Find where the given text appears and provide that cell's center as (x, y) coordinate. 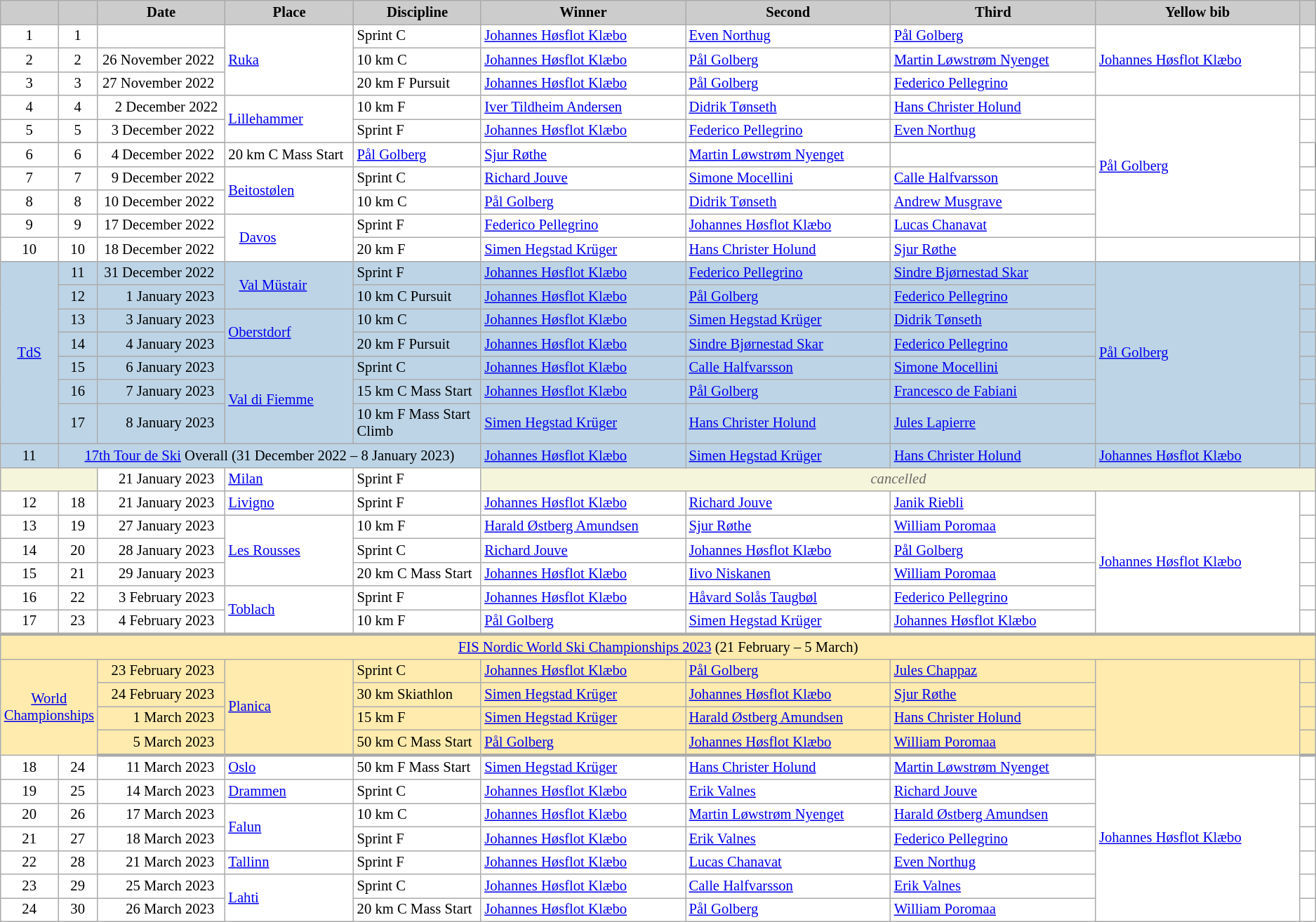
1 March 2023 (161, 718)
25 March 2023 (161, 886)
18 March 2023 (161, 839)
17th Tour de Ski Overall (31 December 2022 – 8 January 2023) (270, 455)
Andrew Musgrave (993, 201)
Tallinn (289, 862)
15 km C Mass Start (418, 391)
Falun (289, 827)
11 March 2023 (161, 766)
Livigno (289, 503)
29 (78, 886)
TdS (29, 352)
1 January 2023 (161, 297)
Discipline (418, 12)
17 December 2022 (161, 225)
Iivo Niskanen (788, 574)
Davos (289, 237)
15 km F (418, 718)
Oberstdorf (289, 332)
31 December 2022 (161, 273)
Lillehammer (289, 119)
28 (78, 862)
6 January 2023 (161, 368)
4 December 2022 (161, 154)
26 November 2022 (161, 60)
Les Rousses (289, 550)
Milan (289, 479)
14 March 2023 (161, 791)
23 February 2023 (161, 671)
8 January 2023 (161, 423)
10 December 2022 (161, 201)
Ruka (289, 59)
21 March 2023 (161, 862)
Drammen (289, 791)
World Championships (49, 707)
30 km Skiathlon (418, 694)
Toblach (289, 609)
3 December 2022 (161, 131)
Janik Riebli (993, 503)
Francesco de Fabiani (993, 391)
Val di Fiemme (289, 400)
Lahti (289, 898)
27 January 2023 (161, 526)
Date (161, 12)
Oslo (289, 766)
Jules Lapierre (993, 423)
24 February 2023 (161, 694)
Second (788, 12)
Winner (583, 12)
9 December 2022 (161, 178)
28 January 2023 (161, 550)
10 km C Pursuit (418, 297)
Beitostølen (289, 190)
18 December 2022 (161, 249)
3 February 2023 (161, 597)
4 February 2023 (161, 622)
Yellow bib (1197, 12)
17 March 2023 (161, 815)
7 January 2023 (161, 391)
25 (78, 791)
cancelled (898, 479)
26 (78, 815)
20 km F (418, 249)
Håvard Solås Taugbøl (788, 597)
Planica (289, 707)
4 January 2023 (161, 344)
3 January 2023 (161, 320)
10 km F Mass Start Climb (418, 423)
5 March 2023 (161, 742)
29 January 2023 (161, 574)
Val Müstair (289, 285)
2 December 2022 (161, 107)
Place (289, 12)
50 km F Mass Start (418, 766)
FIS Nordic World Ski Championships 2023 (21 February – 5 March) (658, 647)
Jules Chappaz (993, 671)
Third (993, 12)
26 March 2023 (161, 909)
30 (78, 909)
27 (78, 839)
27 November 2022 (161, 83)
Iver Tildheim Andersen (583, 107)
50 km C Mass Start (418, 742)
